From the cell containing the given text, extract its center point as (X, Y) coordinate. 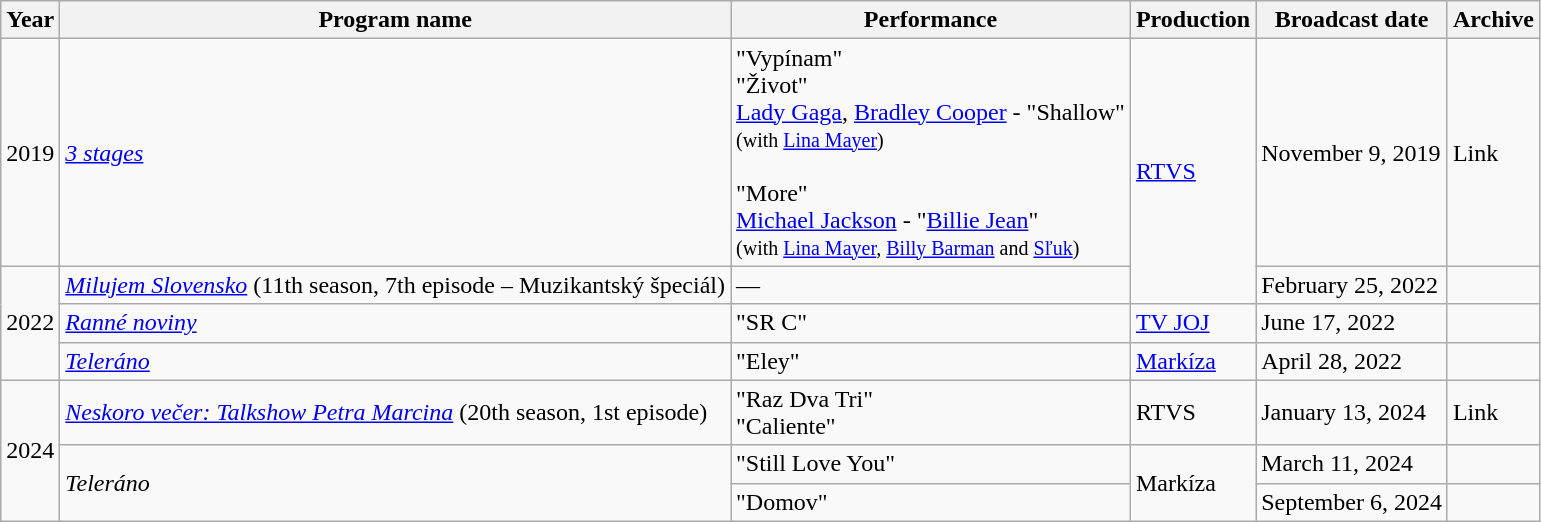
3 stages (396, 152)
"Still Love You" (930, 464)
2019 (30, 152)
Ranné noviny (396, 323)
Archive (1493, 20)
Program name (396, 20)
June 17, 2022 (1352, 323)
April 28, 2022 (1352, 361)
February 25, 2022 (1352, 285)
— (930, 285)
"Vypínam""Život"Lady Gaga, Bradley Cooper - "Shallow"(with Lina Mayer)"More"Michael Jackson - "Billie Jean"(with Lina Mayer, Billy Barman and Sľuk) (930, 152)
January 13, 2024 (1352, 412)
September 6, 2024 (1352, 502)
Milujem Slovensko (11th season, 7th episode – Muzikantský špeciál) (396, 285)
"SR C" (930, 323)
Production (1192, 20)
November 9, 2019 (1352, 152)
Neskoro večer: Talkshow Petra Marcina (20th season, 1st episode) (396, 412)
"Domov" (930, 502)
Performance (930, 20)
2022 (30, 323)
Year (30, 20)
TV JOJ (1192, 323)
"Eley" (930, 361)
March 11, 2024 (1352, 464)
2024 (30, 450)
"Raz Dva Tri""Caliente" (930, 412)
Broadcast date (1352, 20)
